Locate the cell with the specified text and output its [X, Y] center coordinate. 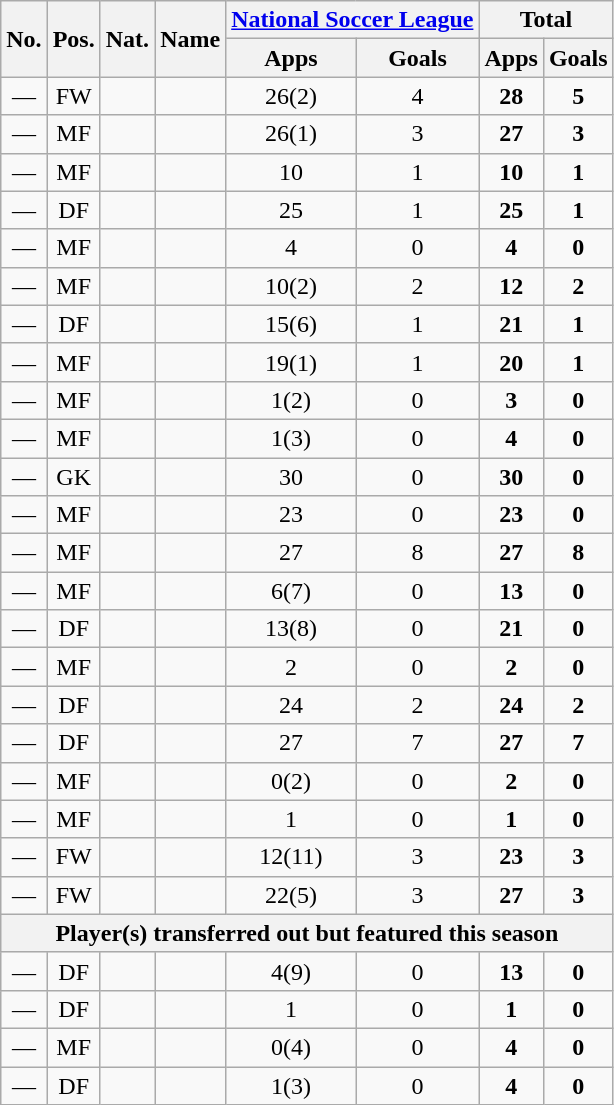
Total [546, 20]
4(9) [291, 971]
26(2) [291, 96]
26(1) [291, 134]
10(2) [291, 286]
22(5) [291, 895]
6(7) [291, 591]
Player(s) transferred out but featured this season [307, 933]
Nat. [127, 39]
Name [190, 39]
19(1) [291, 362]
Pos. [74, 39]
GK [74, 477]
0(2) [291, 781]
No. [24, 39]
20 [511, 362]
National Soccer League [352, 20]
12(11) [291, 857]
15(6) [291, 324]
0(4) [291, 1047]
13(8) [291, 629]
28 [511, 96]
5 [578, 96]
1(2) [291, 400]
12 [511, 286]
